Provide the (x, y) coordinate of the cell's center where the given text is located.  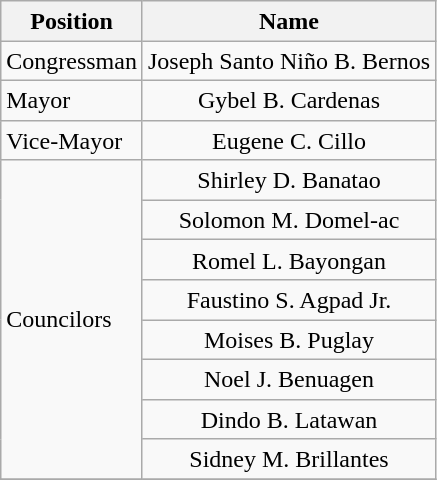
Joseph Santo Niño B. Bernos (288, 61)
Mayor (72, 100)
Position (72, 21)
Councilors (72, 320)
Eugene C. Cillo (288, 140)
Noel J. Benuagen (288, 379)
Faustino S. Agpad Jr. (288, 300)
Vice-Mayor (72, 140)
Gybel B. Cardenas (288, 100)
Moises B. Puglay (288, 340)
Solomon M. Domel-ac (288, 220)
Dindo B. Latawan (288, 419)
Sidney M. Brillantes (288, 459)
Name (288, 21)
Romel L. Bayongan (288, 260)
Congressman (72, 61)
Shirley D. Banatao (288, 180)
